Return the (x, y) coordinate for the center point of the cell that contains the specified text.  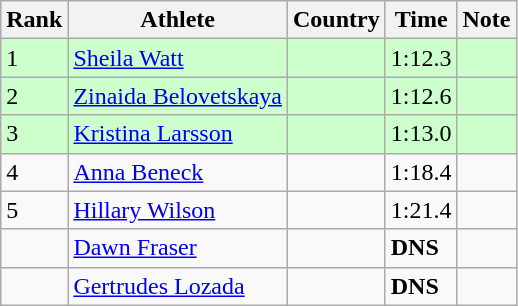
Athlete (178, 20)
Anna Beneck (178, 172)
1:18.4 (421, 172)
Note (486, 20)
Sheila Watt (178, 58)
1:21.4 (421, 210)
1:12.6 (421, 96)
Country (337, 20)
1:13.0 (421, 134)
3 (34, 134)
Rank (34, 20)
1:12.3 (421, 58)
Hillary Wilson (178, 210)
1 (34, 58)
Gertrudes Lozada (178, 286)
Time (421, 20)
Zinaida Belovetskaya (178, 96)
Dawn Fraser (178, 248)
5 (34, 210)
Kristina Larsson (178, 134)
4 (34, 172)
2 (34, 96)
